Locate the cell with the specified text and output its [X, Y] center coordinate. 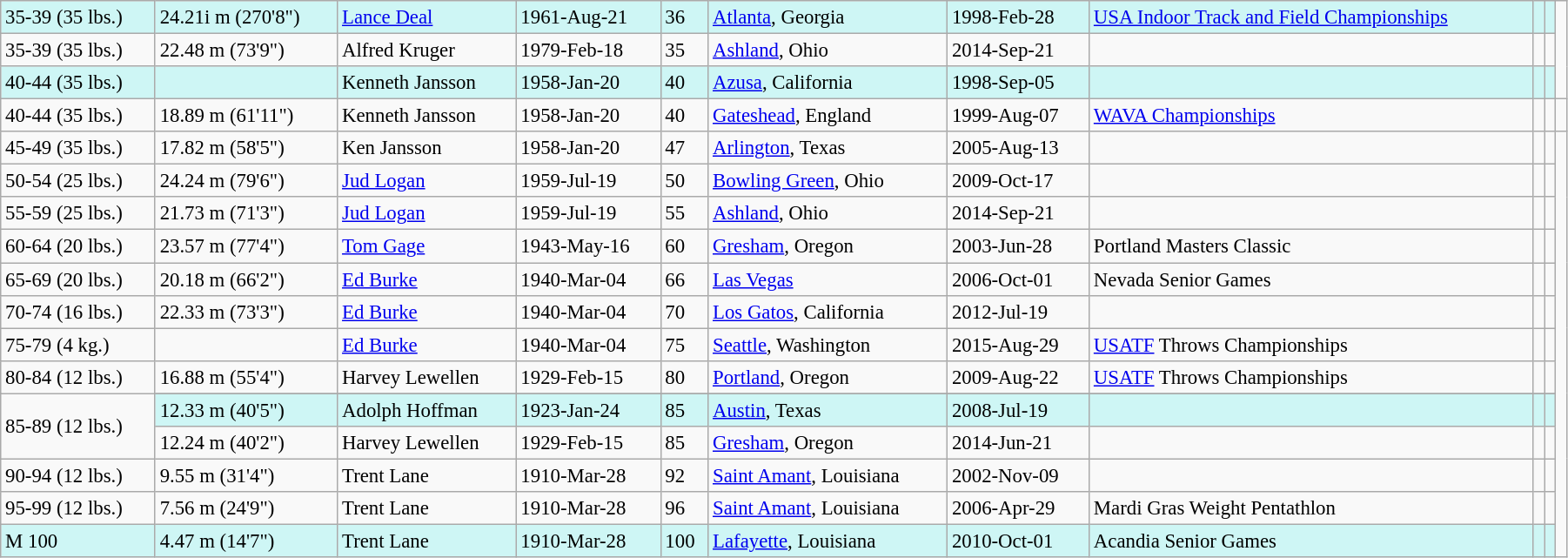
18.89 m (61'11") [245, 116]
Lafayette, Louisiana [828, 541]
Seattle, Washington [828, 345]
1923-Jan-24 [588, 410]
2012-Jul-19 [1018, 312]
70-74 (16 lbs.) [78, 312]
96 [684, 508]
20.18 m (66'2") [245, 279]
80-84 (12 lbs.) [78, 377]
2002-Nov-09 [1018, 475]
60 [684, 246]
Mardi Gras Weight Pentathlon [1311, 508]
12.24 m (40'2") [245, 443]
24.24 m (79'6") [245, 181]
75-79 (4 kg.) [78, 345]
Gateshead, England [828, 116]
85-89 (12 lbs.) [78, 427]
Las Vegas [828, 279]
45-49 (35 lbs.) [78, 148]
80 [684, 377]
M 100 [78, 541]
Azusa, California [828, 83]
100 [684, 541]
50-54 (25 lbs.) [78, 181]
7.56 m (24'9") [245, 508]
60-64 (20 lbs.) [78, 246]
90-94 (12 lbs.) [78, 475]
1999-Aug-07 [1018, 116]
2010-Oct-01 [1018, 541]
Austin, Texas [828, 410]
35 [684, 50]
22.48 m (73'9") [245, 50]
17.82 m (58'5") [245, 148]
2006-Apr-29 [1018, 508]
WAVA Championships [1311, 116]
4.47 m (14'7") [245, 541]
Adolph Hoffman [426, 410]
Portland, Oregon [828, 377]
55-59 (25 lbs.) [78, 213]
22.33 m (73'3") [245, 312]
1979-Feb-18 [588, 50]
2015-Aug-29 [1018, 345]
55 [684, 213]
75 [684, 345]
2006-Oct-01 [1018, 279]
2005-Aug-13 [1018, 148]
Lance Deal [426, 17]
Arlington, Texas [828, 148]
66 [684, 279]
95-99 (12 lbs.) [78, 508]
1998-Feb-28 [1018, 17]
Bowling Green, Ohio [828, 181]
2014-Jun-21 [1018, 443]
Tom Gage [426, 246]
12.33 m (40'5") [245, 410]
Nevada Senior Games [1311, 279]
24.21i m (270'8") [245, 17]
36 [684, 17]
Portland Masters Classic [1311, 246]
2009-Oct-17 [1018, 181]
2008-Jul-19 [1018, 410]
Ken Jansson [426, 148]
9.55 m (31'4") [245, 475]
Atlanta, Georgia [828, 17]
92 [684, 475]
16.88 m (55'4") [245, 377]
1961-Aug-21 [588, 17]
Acandia Senior Games [1311, 541]
1943-May-16 [588, 246]
47 [684, 148]
Los Gatos, California [828, 312]
Alfred Kruger [426, 50]
23.57 m (77'4") [245, 246]
1998-Sep-05 [1018, 83]
USA Indoor Track and Field Championships [1311, 17]
50 [684, 181]
65-69 (20 lbs.) [78, 279]
70 [684, 312]
2009-Aug-22 [1018, 377]
2003-Jun-28 [1018, 246]
21.73 m (71'3") [245, 213]
